Provide the (X, Y) coordinate of the cell's center where the given text is located.  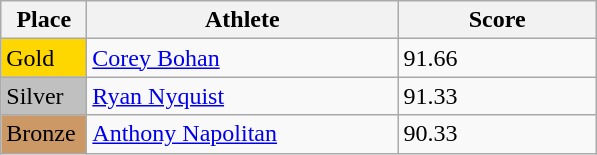
Place (44, 20)
Score (498, 20)
Gold (44, 58)
91.66 (498, 58)
90.33 (498, 134)
Ryan Nyquist (242, 96)
Anthony Napolitan (242, 134)
91.33 (498, 96)
Athlete (242, 20)
Corey Bohan (242, 58)
Silver (44, 96)
Bronze (44, 134)
